Determine the (x, y) coordinate at the center of the cell enclosing the given text.  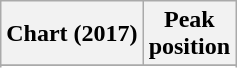
Chart (2017) (72, 34)
Peakposition (189, 34)
